Return (X, Y) of the center of cell containing provided text 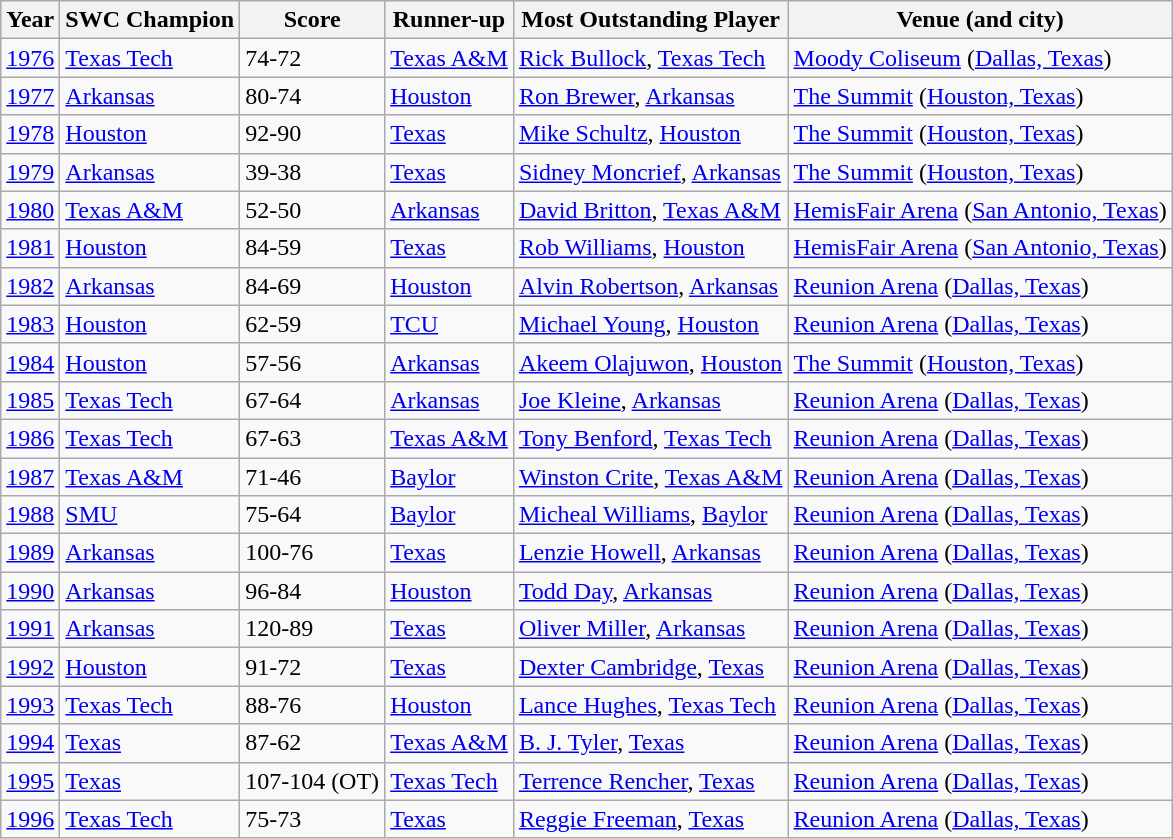
62-59 (312, 324)
80-74 (312, 96)
Winston Crite, Texas A&M (650, 477)
B. J. Tyler, Texas (650, 743)
Ron Brewer, Arkansas (650, 96)
Score (312, 20)
SWC Champion (150, 20)
84-59 (312, 248)
TCU (450, 324)
84-69 (312, 286)
Rob Williams, Houston (650, 248)
1991 (30, 629)
91-72 (312, 667)
1994 (30, 743)
Reggie Freeman, Texas (650, 819)
Oliver Miller, Arkansas (650, 629)
1995 (30, 781)
Most Outstanding Player (650, 20)
Joe Kleine, Arkansas (650, 400)
Year (30, 20)
Venue (and city) (980, 20)
SMU (150, 515)
1985 (30, 400)
Rick Bullock, Texas Tech (650, 58)
Moody Coliseum (Dallas, Texas) (980, 58)
1984 (30, 362)
92-90 (312, 134)
67-63 (312, 438)
57-56 (312, 362)
1988 (30, 515)
52-50 (312, 210)
Mike Schultz, Houston (650, 134)
1993 (30, 705)
Runner-up (450, 20)
1989 (30, 553)
1990 (30, 591)
Terrence Rencher, Texas (650, 781)
100-76 (312, 553)
96-84 (312, 591)
1976 (30, 58)
1980 (30, 210)
88-76 (312, 705)
75-64 (312, 515)
Dexter Cambridge, Texas (650, 667)
1986 (30, 438)
107-104 (OT) (312, 781)
1977 (30, 96)
71-46 (312, 477)
75-73 (312, 819)
Todd Day, Arkansas (650, 591)
Akeem Olajuwon, Houston (650, 362)
1978 (30, 134)
Tony Benford, Texas Tech (650, 438)
1979 (30, 172)
120-89 (312, 629)
39-38 (312, 172)
Micheal Williams, Baylor (650, 515)
67-64 (312, 400)
74-72 (312, 58)
1987 (30, 477)
1996 (30, 819)
1982 (30, 286)
Sidney Moncrief, Arkansas (650, 172)
87-62 (312, 743)
Lance Hughes, Texas Tech (650, 705)
Lenzie Howell, Arkansas (650, 553)
David Britton, Texas A&M (650, 210)
1983 (30, 324)
Michael Young, Houston (650, 324)
1981 (30, 248)
Alvin Robertson, Arkansas (650, 286)
1992 (30, 667)
